Scan for the cell matching the given text and deliver its [X, Y] coordinate at center. 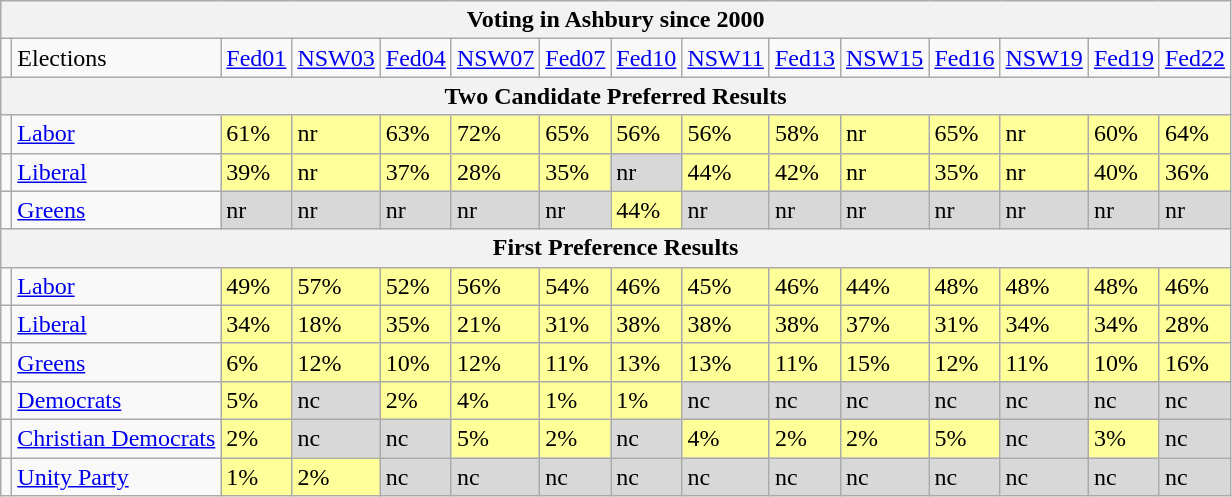
49% [256, 286]
Fed22 [1194, 58]
Unity Party [116, 477]
16% [1194, 362]
40% [1124, 172]
Elections [116, 58]
Fed04 [416, 58]
39% [256, 172]
Fed01 [256, 58]
45% [726, 286]
63% [416, 134]
54% [576, 286]
52% [416, 286]
3% [1124, 438]
NSW11 [726, 58]
Fed16 [964, 58]
NSW03 [336, 58]
Voting in Ashbury since 2000 [616, 20]
64% [1194, 134]
6% [256, 362]
Fed07 [576, 58]
18% [336, 324]
Fed19 [1124, 58]
42% [804, 172]
Fed10 [646, 58]
72% [495, 134]
58% [804, 134]
57% [336, 286]
Two Candidate Preferred Results [616, 96]
NSW19 [1044, 58]
60% [1124, 134]
Democrats [116, 400]
36% [1194, 172]
NSW07 [495, 58]
First Preference Results [616, 248]
21% [495, 324]
61% [256, 134]
NSW15 [884, 58]
15% [884, 362]
Fed13 [804, 58]
Christian Democrats [116, 438]
